Provide the [X, Y] coordinate of the cell's center where the given text is located.  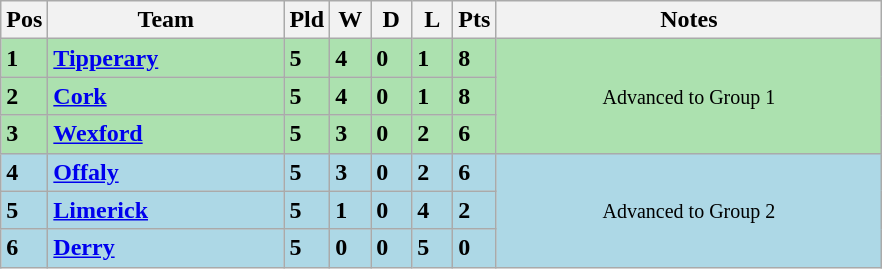
Limerick [166, 210]
D [392, 20]
Wexford [166, 134]
Cork [166, 96]
Advanced to Group 2 [689, 210]
Tipperary [166, 58]
Advanced to Group 1 [689, 96]
L [432, 20]
Notes [689, 20]
Team [166, 20]
Pld [307, 20]
Pos [24, 20]
Offaly [166, 172]
Pts [474, 20]
Derry [166, 248]
W [350, 20]
